Capture the cell that displays the provided text and extract its (X, Y) central coordinate. 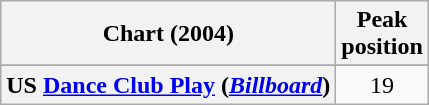
US Dance Club Play (Billboard) (168, 85)
Chart (2004) (168, 34)
19 (382, 85)
Peakposition (382, 34)
